Find where the given text appears and provide that cell's center as (X, Y) coordinate. 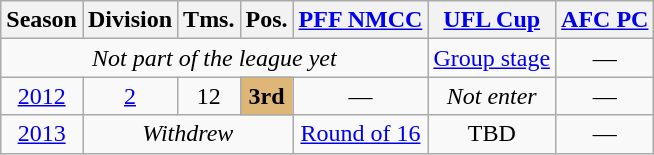
Group stage (492, 58)
Pos. (266, 20)
Withdrew (188, 134)
Season (42, 20)
Not part of the league yet (214, 58)
12 (209, 96)
Not enter (492, 96)
2013 (42, 134)
Tms. (209, 20)
3rd (266, 96)
2012 (42, 96)
TBD (492, 134)
AFC PC (605, 20)
Round of 16 (360, 134)
PFF NMCC (360, 20)
UFL Cup (492, 20)
Division (130, 20)
2 (130, 96)
